Capture the cell that displays the provided text and extract its (X, Y) central coordinate. 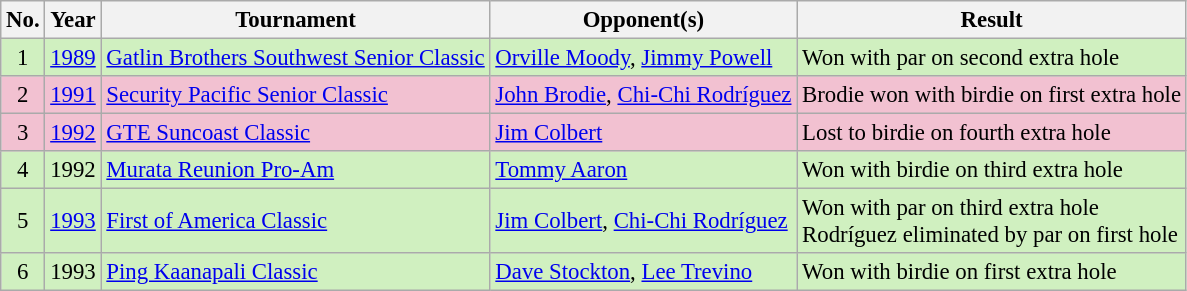
Won with birdie on third extra hole (992, 170)
Jim Colbert, Chi-Chi Rodríguez (644, 222)
John Brodie, Chi-Chi Rodríguez (644, 95)
1 (23, 58)
4 (23, 170)
Orville Moody, Jimmy Powell (644, 58)
Gatlin Brothers Southwest Senior Classic (296, 58)
No. (23, 20)
Year (73, 20)
Won with par on second extra hole (992, 58)
Brodie won with birdie on first extra hole (992, 95)
Jim Colbert (644, 133)
Result (992, 20)
Tournament (296, 20)
Murata Reunion Pro-Am (296, 170)
GTE Suncoast Classic (296, 133)
3 (23, 133)
Opponent(s) (644, 20)
1991 (73, 95)
Security Pacific Senior Classic (296, 95)
First of America Classic (296, 222)
Won with par on third extra holeRodríguez eliminated by par on first hole (992, 222)
1989 (73, 58)
Tommy Aaron (644, 170)
5 (23, 222)
2 (23, 95)
Lost to birdie on fourth extra hole (992, 133)
1993 (73, 222)
